For the text-containing cell, return its midpoint in [x, y] coordinate format. 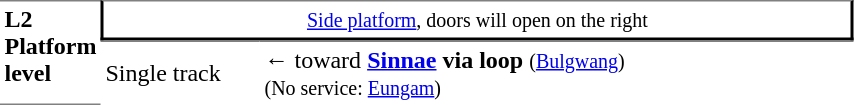
← toward Sinnae via loop (Bulgwang)(No service: Eungam) [557, 72]
Side platform, doors will open on the right [478, 20]
Single track [180, 72]
L2Platform level [50, 52]
